Search for the cell housing the specified text and yield its [X, Y] center coordinate. 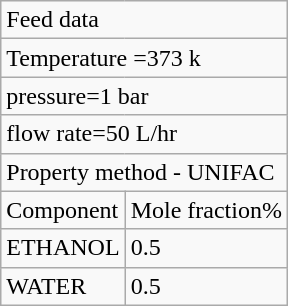
WATER [63, 286]
ETHANOL [63, 248]
Property method - UNIFAC [144, 172]
Feed data [144, 20]
Mole fraction% [206, 210]
pressure=1 bar [144, 96]
Temperature =373 k [144, 58]
Component [63, 210]
flow rate=50 L/hr [144, 134]
